For the text-containing cell, return its midpoint in (X, Y) coordinate format. 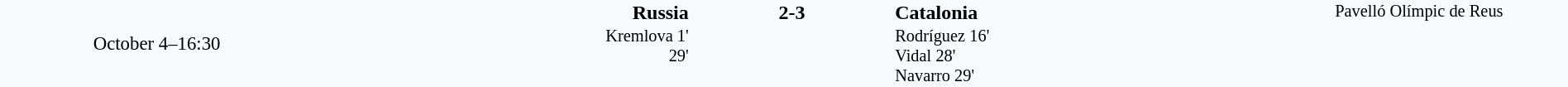
Rodríguez 16'Vidal 28'Navarro 29' (1082, 56)
Russia (501, 12)
2-3 (791, 12)
Kremlova 1'29' (501, 56)
October 4–16:30 (157, 43)
Catalonia (1082, 12)
Pavelló Olímpic de Reus (1419, 43)
